For the text-containing cell, return its midpoint in [X, Y] coordinate format. 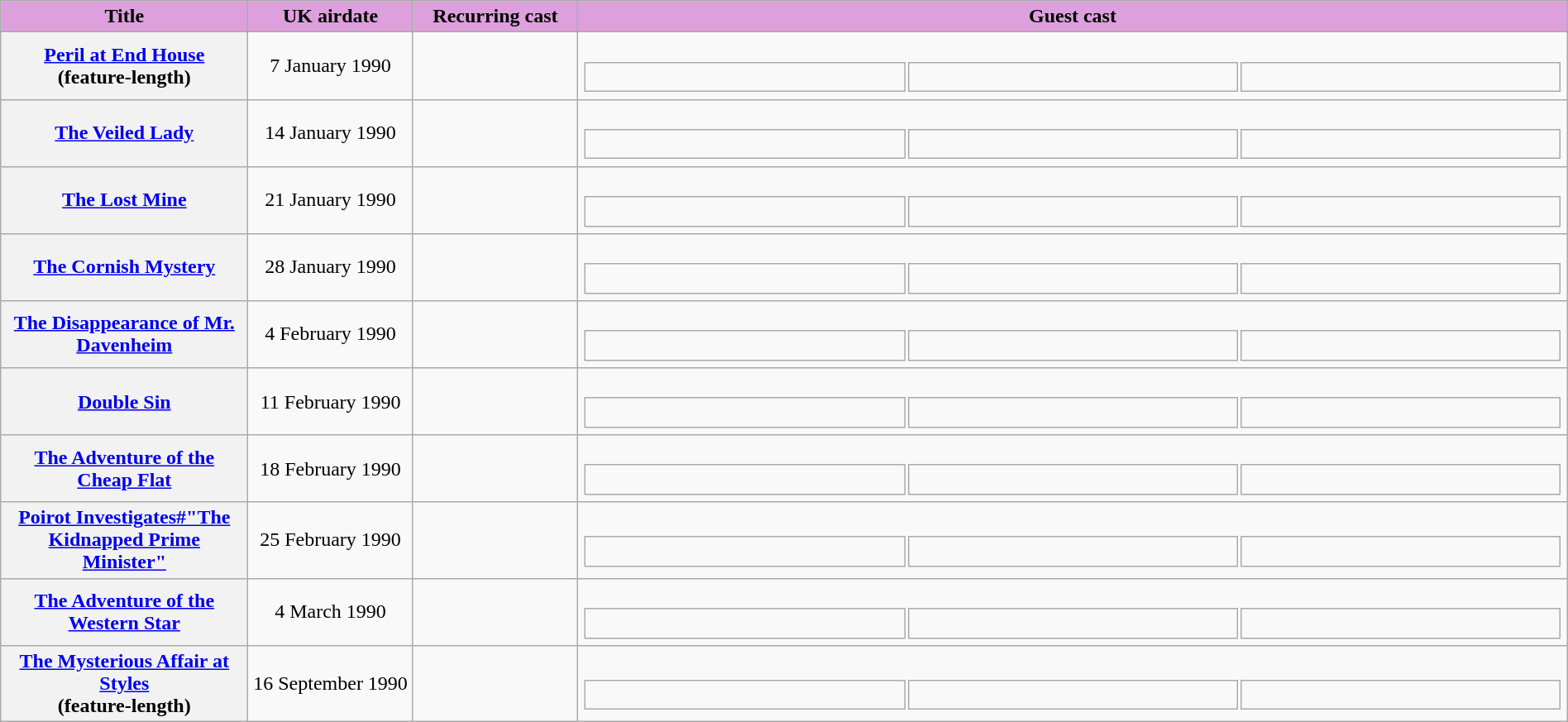
The Lost Mine [124, 200]
18 February 1990 [331, 468]
Guest cast [1073, 17]
Recurring cast [495, 17]
The Adventure of the Cheap Flat [124, 468]
Peril at End House(feature-length) [124, 66]
28 January 1990 [331, 266]
14 January 1990 [331, 132]
The Adventure of the Western Star [124, 612]
Title [124, 17]
Poirot Investigates#"The Kidnapped Prime Minister" [124, 540]
25 February 1990 [331, 540]
21 January 1990 [331, 200]
7 January 1990 [331, 66]
Double Sin [124, 402]
4 February 1990 [331, 334]
11 February 1990 [331, 402]
UK airdate [331, 17]
16 September 1990 [331, 683]
The Disappearance of Mr. Davenheim [124, 334]
4 March 1990 [331, 612]
The Mysterious Affair at Styles(feature-length) [124, 683]
The Cornish Mystery [124, 266]
The Veiled Lady [124, 132]
